Return (x, y) of the center of cell containing provided text 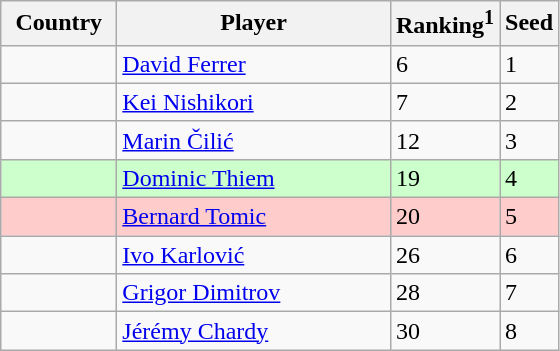
12 (444, 140)
3 (530, 140)
Grigor Dimitrov (254, 293)
4 (530, 178)
Dominic Thiem (254, 178)
8 (530, 331)
28 (444, 293)
1 (530, 64)
Marin Čilić (254, 140)
Kei Nishikori (254, 102)
Ivo Karlović (254, 255)
19 (444, 178)
David Ferrer (254, 64)
Country (59, 24)
30 (444, 331)
20 (444, 217)
26 (444, 255)
Ranking1 (444, 24)
5 (530, 217)
Jérémy Chardy (254, 331)
Seed (530, 24)
Bernard Tomic (254, 217)
Player (254, 24)
2 (530, 102)
